Identify which cell holds the provided text, then report its [X, Y] central coordinate. 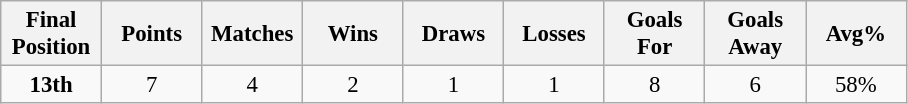
Avg% [856, 34]
8 [654, 85]
Wins [354, 34]
Matches [252, 34]
6 [756, 85]
Draws [454, 34]
7 [152, 85]
Goals For [654, 34]
13th [52, 85]
Goals Away [756, 34]
Final Position [52, 34]
2 [354, 85]
58% [856, 85]
Losses [554, 34]
Points [152, 34]
4 [252, 85]
